Capture the cell that displays the provided text and extract its [x, y] central coordinate. 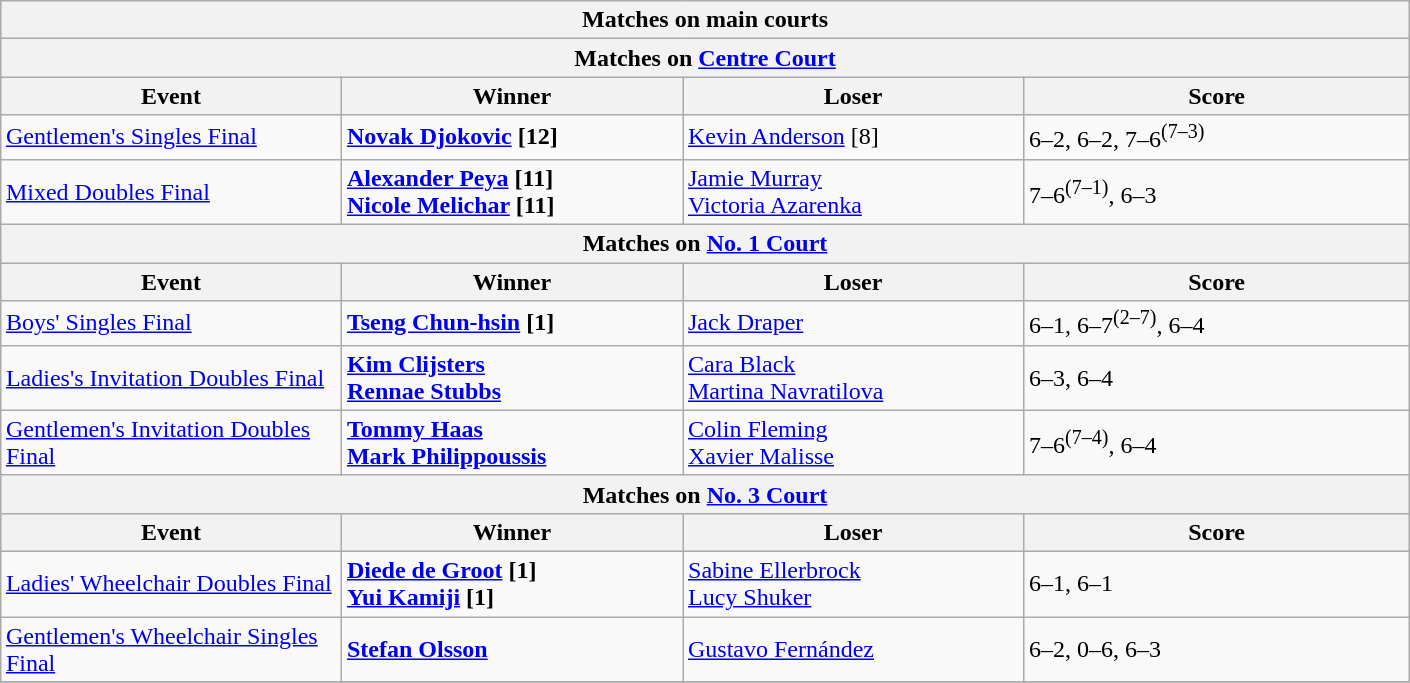
Novak Djokovic [12] [512, 138]
Gentlemen's Invitation Doubles Final [170, 442]
Matches on No. 3 Court [704, 494]
6–1, 6–1 [1217, 584]
6–1, 6–7(2–7), 6–4 [1217, 324]
Mixed Doubles Final [170, 192]
Ladies's Invitation Doubles Final [170, 378]
Matches on Centre Court [704, 58]
Colin Fleming Xavier Malisse [852, 442]
Kevin Anderson [8] [852, 138]
Matches on main courts [704, 20]
Boys' Singles Final [170, 324]
6–2, 6–2, 7–6(7–3) [1217, 138]
6–2, 0–6, 6–3 [1217, 650]
Jamie Murray Victoria Azarenka [852, 192]
Tseng Chun-hsin [1] [512, 324]
Alexander Peya [11] Nicole Melichar [11] [512, 192]
Gentlemen's Wheelchair Singles Final [170, 650]
Gustavo Fernández [852, 650]
7–6(7–4), 6–4 [1217, 442]
7–6(7–1), 6–3 [1217, 192]
Stefan Olsson [512, 650]
Matches on No. 1 Court [704, 244]
Ladies' Wheelchair Doubles Final [170, 584]
Diede de Groot [1] Yui Kamiji [1] [512, 584]
Tommy Haas Mark Philippoussis [512, 442]
6–3, 6–4 [1217, 378]
Cara Black Martina Navratilova [852, 378]
Kim Clijsters Rennae Stubbs [512, 378]
Sabine Ellerbrock Lucy Shuker [852, 584]
Gentlemen's Singles Final [170, 138]
Jack Draper [852, 324]
